Pinpoint the cell where the given text exists, returning its [x, y] midpoint coordinate. 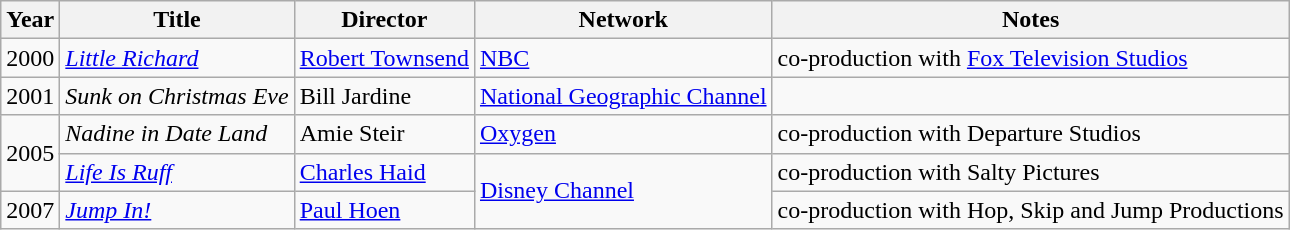
Oxygen [623, 134]
2000 [30, 58]
Jump In! [177, 210]
Amie Steir [384, 134]
Network [623, 20]
2001 [30, 96]
National Geographic Channel [623, 96]
Robert Townsend [384, 58]
Bill Jardine [384, 96]
Disney Channel [623, 191]
Sunk on Christmas Eve [177, 96]
co-production with Departure Studios [1030, 134]
Notes [1030, 20]
Nadine in Date Land [177, 134]
NBC [623, 58]
Paul Hoen [384, 210]
Life Is Ruff [177, 172]
2005 [30, 153]
co-production with Hop, Skip and Jump Productions [1030, 210]
Director [384, 20]
Charles Haid [384, 172]
co-production with Fox Television Studios [1030, 58]
co-production with Salty Pictures [1030, 172]
Little Richard [177, 58]
Year [30, 20]
Title [177, 20]
2007 [30, 210]
